Provide the (X, Y) coordinate of the cell's center where the given text is located.  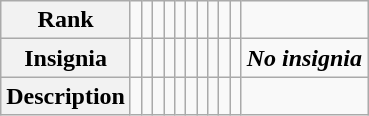
No insignia (304, 58)
Description (66, 96)
Rank (66, 20)
Insignia (66, 58)
